Search for the cell housing the specified text and yield its (x, y) center coordinate. 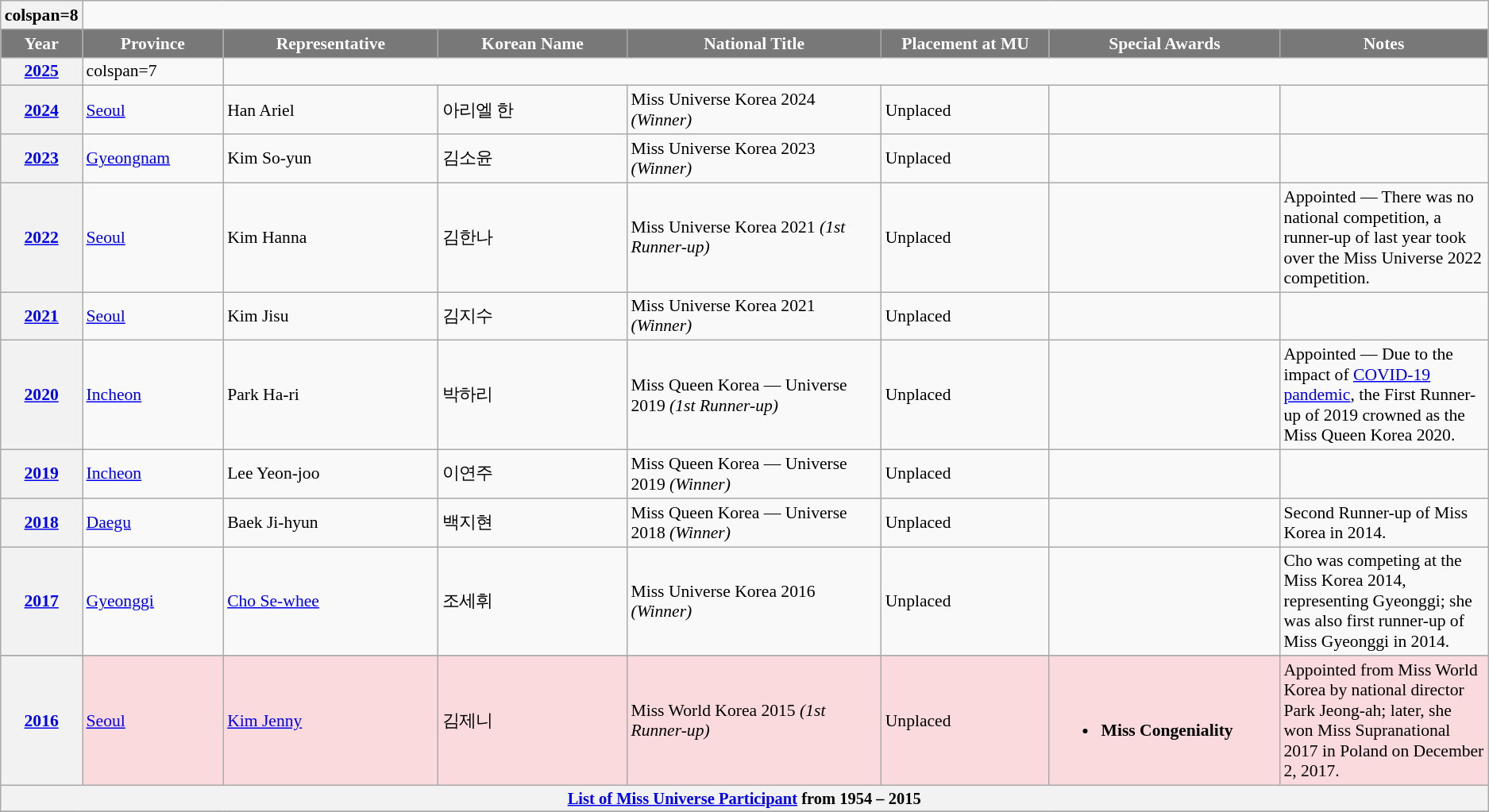
2018 (41, 522)
Miss Queen Korea — Universe 2018 (Winner) (754, 522)
Second Runner-up of Miss Korea in 2014. (1383, 522)
2020 (41, 395)
Kim So-yun (330, 159)
Notes (1383, 44)
Gyeongnam (153, 159)
Miss Queen Korea — Universe 2019 (1st Runner-up) (754, 395)
Kim Jenny (330, 721)
Daegu (153, 522)
colspan=8 (41, 15)
Representative (330, 44)
김소윤 (533, 159)
Park Ha-ri (330, 395)
Placement at MU (966, 44)
Appointed from Miss World Korea by national director Park Jeong-ah; later, she won Miss Supranational 2017 in Poland on December 2, 2017. (1383, 721)
Province (153, 44)
Lee Yeon-joo (330, 475)
김제니 (533, 721)
아리엘 한 (533, 110)
2019 (41, 475)
Year (41, 44)
Miss Queen Korea — Universe 2019 (Winner) (754, 475)
박하리 (533, 395)
colspan=7 (153, 71)
백지현 (533, 522)
Miss Universe Korea 2024 (Winner) (754, 110)
이연주 (533, 475)
2024 (41, 110)
김한나 (533, 237)
2017 (41, 602)
Miss Universe Korea 2021 (Winner) (754, 316)
Korean Name (533, 44)
Miss World Korea 2015 (1st Runner-up) (754, 721)
Han Ariel (330, 110)
National Title (754, 44)
Cho Se-whee (330, 602)
Gyeonggi (153, 602)
Appointed — There was no national competition, a runner-up of last year took over the Miss Universe 2022 competition. (1383, 237)
Miss Universe Korea 2021 (1st Runner-up) (754, 237)
2023 (41, 159)
Baek Ji-hyun (330, 522)
Special Awards (1164, 44)
Kim Hanna (330, 237)
Miss Universe Korea 2016 (Winner) (754, 602)
Miss Universe Korea 2023 (Winner) (754, 159)
김지수 (533, 316)
조세휘 (533, 602)
Miss Congeniality (1164, 721)
Cho was competing at the Miss Korea 2014, representing Gyeonggi; she was also first runner-up of Miss Gyeonggi in 2014. (1383, 602)
Kim Jisu (330, 316)
2022 (41, 237)
2025 (41, 71)
Appointed — Due to the impact of COVID-19 pandemic, the First Runner-up of 2019 crowned as the Miss Queen Korea 2020. (1383, 395)
2016 (41, 721)
2021 (41, 316)
